Find where the given text appears and provide that cell's center as [x, y] coordinate. 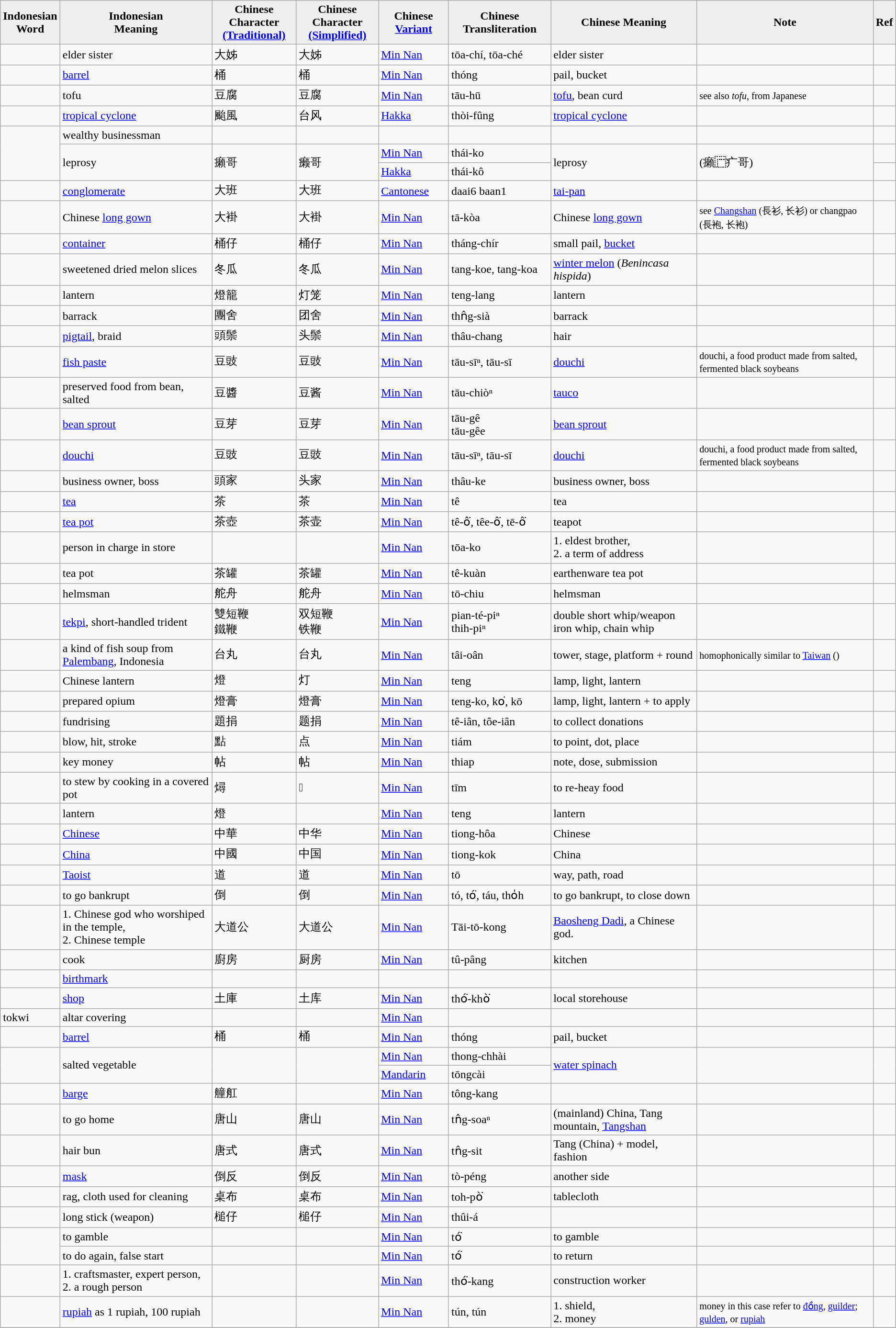
cook [136, 959]
long stick (weapon) [136, 1217]
Chinese Character (Simplified) [337, 23]
altar covering [136, 1017]
rag, cloth used for cleaning [136, 1197]
tiong-hôa [500, 834]
Chinese lantern [136, 681]
wealthy businessman [136, 135]
土库 [337, 999]
tokwi [30, 1017]
tháng-chír [500, 244]
tê-iân, tôe-iân [500, 722]
fundrising [136, 722]
Cantonese [414, 191]
lamp, light, lantern [624, 681]
厨房 [337, 959]
tê-ô͘, têe-ô͘, tē-ô͘ [500, 522]
toh-pò͘ [500, 1197]
hair bun [136, 1151]
tn̂g-sit [500, 1151]
tê [500, 502]
thái-ko [500, 153]
Tāi-tō-kong [500, 927]
local storehouse [624, 999]
to go bankrupt, to close down [624, 895]
1. craftsmaster, expert person, 2. a rough person [136, 1281]
tō [500, 875]
another side [624, 1177]
廚房 [254, 959]
Chinese Character (Traditional) [254, 23]
台风 [337, 116]
tún, tún [500, 1312]
tofu [136, 96]
tai-pan [624, 191]
teapot [624, 522]
thong-chhài [500, 1056]
tò-péng [500, 1177]
Indonesian Meaning [136, 23]
Note [785, 23]
团舍 [337, 316]
to go bankrupt [136, 895]
癞哥 [337, 162]
to collect donations [624, 722]
rupiah as 1 rupiah, 100 rupiah [136, 1312]
pigtail, braid [136, 336]
lamp, light, lantern + to apply [624, 701]
blow, hit, stroke [136, 742]
題捐 [254, 722]
tāu-gêtāu-gêe [500, 424]
灯笼 [337, 296]
tō-chiu [500, 594]
prepared opium [136, 701]
题捐 [337, 722]
mask [136, 1177]
note, dose, submission [624, 762]
salted vegetable [136, 1065]
点 [337, 742]
中国 [337, 854]
pian-té-piⁿthih-piⁿ [500, 621]
1. shield, 2. money [624, 1312]
Chinese Transliteration [500, 23]
Chinese Meaning [624, 23]
conglomerate [136, 191]
tofu, bean curd [624, 96]
茶壶 [337, 522]
to go home [136, 1119]
土庫 [254, 999]
key money [136, 762]
thûi-á [500, 1217]
tekpi, short-handled trident [136, 621]
頭鬃 [254, 336]
sweetened dried melon slices [136, 269]
preserved food from bean, salted [136, 393]
雙短鞭鐵鞭 [254, 621]
birthmark [136, 979]
small pail, bucket [624, 244]
thâu-chang [500, 336]
tāu-chiòⁿ [500, 393]
(mainland) China, Tang mountain, Tangshan [624, 1119]
double short whip/weaponiron whip, chain whip [624, 621]
kitchen [624, 959]
Indonesian Word [30, 23]
way, path, road [624, 875]
thn̂g-sià [500, 316]
tāu-hū [500, 96]
灯 [337, 681]
person in charge in store [136, 548]
to return [624, 1256]
燖 [254, 788]
颱風 [254, 116]
hair [624, 336]
1. Chinese god who worshiped in the temple, 2. Chinese temple [136, 927]
tn̂g-soaⁿ [500, 1119]
癩哥 [254, 162]
Taoist [136, 875]
to stew by cooking in a covered pot [136, 788]
tablecloth [624, 1197]
tower, stage, platform + round [624, 655]
thòi-fûng [500, 116]
1. eldest brother, 2. a term of address [624, 548]
頭家 [254, 481]
tâi-oân [500, 655]
茶壺 [254, 522]
头家 [337, 481]
teng-ko, ko͘, kō [500, 701]
shop [136, 999]
earthenware tea pot [624, 574]
tiám [500, 742]
點 [254, 742]
tó, tó͘, táu, tho̍h [500, 895]
燈籠 [254, 296]
中國 [254, 854]
tōngcài [500, 1074]
barge [136, 1093]
豆醬 [254, 393]
see Changshan (長衫, 长衫) or changpao (長袍, 长袍) [785, 217]
to re-heay food [624, 788]
tê-kuàn [500, 574]
to do again, false start [136, 1256]
𬊈 [337, 788]
Chinese Variant [414, 23]
Ref [885, 23]
双短鞭铁鞭 [337, 621]
homophonically similar to Taiwan () [785, 655]
中華 [254, 834]
tang-koe, tang-koa [500, 269]
中华 [337, 834]
Mandarin [414, 1074]
tauco [624, 393]
豆酱 [337, 393]
tā-kòa [500, 217]
thâu-ke [500, 481]
construction worker [624, 1281]
tiong-kok [500, 854]
container [136, 244]
tīm [500, 788]
water spinach [624, 1065]
to point, dot, place [624, 742]
money in this case refer to đồng, guilder; gulden, or rupiah [785, 1312]
團舍 [254, 316]
tông-kang [500, 1093]
teng-lang [500, 296]
头鬃 [337, 336]
Baosheng Dadi, a Chinese god. [624, 927]
thó͘-khò͘ [500, 999]
(癩⿸疒哥) [785, 162]
winter melon (Benincasa hispida) [624, 269]
daai6 baan1 [500, 191]
Tang (China) + model, fashion [624, 1151]
tōa-chí, tōa-ché [500, 55]
tōa-ko [500, 548]
thái-kô [500, 171]
thó͘-kang [500, 1281]
see also tofu, from Japanese [785, 96]
tû-pâng [500, 959]
fish paste [136, 362]
a kind of fish soup from Palembang, Indonesia [136, 655]
thiap [500, 762]
艟舡 [254, 1093]
